From the cell containing the given text, extract its center point as (X, Y) coordinate. 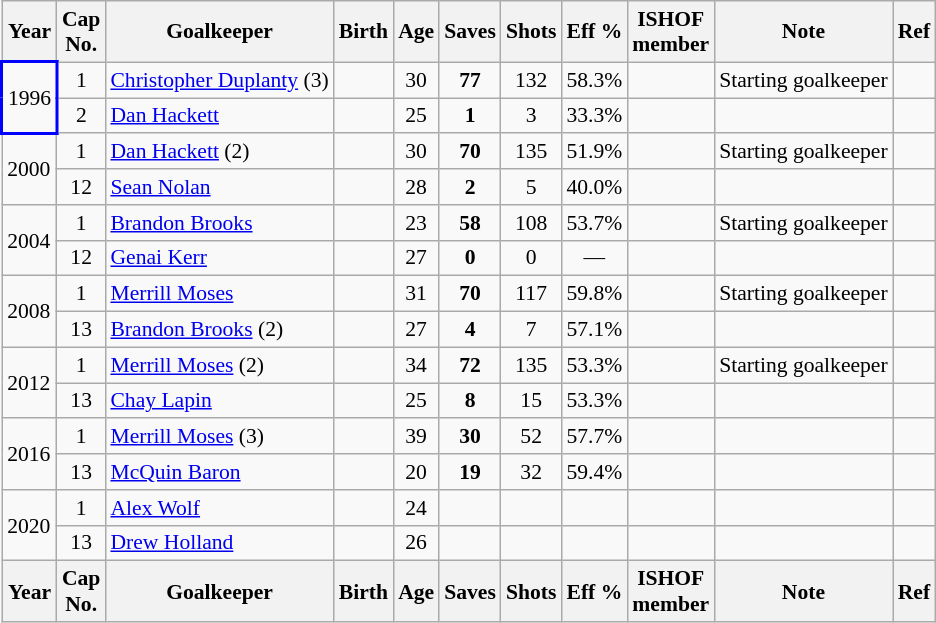
53.7% (594, 223)
59.8% (594, 294)
15 (532, 401)
Chay Lapin (219, 401)
34 (416, 365)
— (594, 258)
Dan Hackett (2) (219, 152)
26 (416, 543)
2004 (30, 240)
Christopher Duplanty (3) (219, 80)
58 (470, 223)
39 (416, 437)
Merrill Moses (3) (219, 437)
3 (532, 116)
Brandon Brooks (2) (219, 330)
2020 (30, 526)
117 (532, 294)
51.9% (594, 152)
McQuin Baron (219, 472)
Dan Hackett (219, 116)
20 (416, 472)
Brandon Brooks (219, 223)
24 (416, 508)
2016 (30, 454)
57.7% (594, 437)
59.4% (594, 472)
8 (470, 401)
58.3% (594, 80)
Drew Holland (219, 543)
19 (470, 472)
28 (416, 187)
1996 (30, 98)
77 (470, 80)
Merrill Moses (2) (219, 365)
52 (532, 437)
Alex Wolf (219, 508)
2008 (30, 312)
132 (532, 80)
2012 (30, 382)
5 (532, 187)
4 (470, 330)
33.3% (594, 116)
23 (416, 223)
32 (532, 472)
40.0% (594, 187)
Merrill Moses (219, 294)
7 (532, 330)
72 (470, 365)
31 (416, 294)
57.1% (594, 330)
108 (532, 223)
Genai Kerr (219, 258)
Sean Nolan (219, 187)
2000 (30, 170)
